Provide the [X, Y] coordinate of the cell's center where the given text is located.  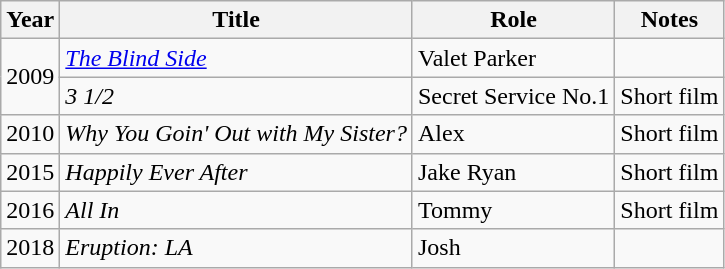
All In [236, 210]
Year [30, 20]
The Blind Side [236, 58]
Notes [670, 20]
2018 [30, 248]
Tommy [513, 210]
Why You Goin' Out with My Sister? [236, 134]
2016 [30, 210]
Happily Ever After [236, 172]
Jake Ryan [513, 172]
3 1/2 [236, 96]
Secret Service No.1 [513, 96]
Title [236, 20]
Role [513, 20]
Josh [513, 248]
2009 [30, 77]
Eruption: LA [236, 248]
2010 [30, 134]
2015 [30, 172]
Valet Parker [513, 58]
Alex [513, 134]
